Search for the cell housing the specified text and yield its (X, Y) center coordinate. 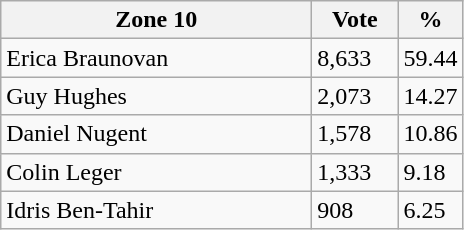
10.86 (430, 134)
% (430, 20)
8,633 (355, 58)
Vote (355, 20)
Daniel Nugent (156, 134)
Zone 10 (156, 20)
908 (355, 210)
59.44 (430, 58)
Colin Leger (156, 172)
9.18 (430, 172)
1,333 (355, 172)
1,578 (355, 134)
Idris Ben-Tahir (156, 210)
2,073 (355, 96)
6.25 (430, 210)
Erica Braunovan (156, 58)
14.27 (430, 96)
Guy Hughes (156, 96)
